Output the [x, y] coordinate of the center of the cell containing the given text.  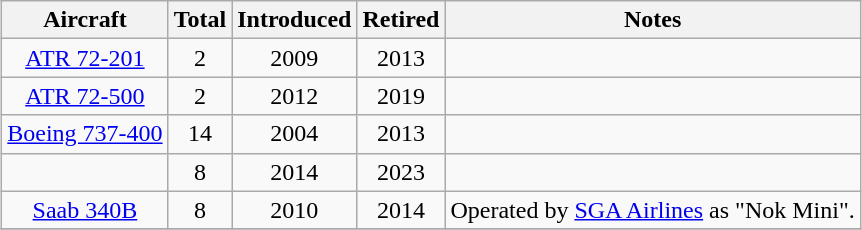
Notes [652, 20]
2010 [294, 210]
Boeing 737-400 [85, 134]
Aircraft [85, 20]
2004 [294, 134]
2009 [294, 58]
Saab 340B [85, 210]
2019 [401, 96]
Introduced [294, 20]
Retired [401, 20]
2023 [401, 172]
14 [200, 134]
ATR 72-201 [85, 58]
2012 [294, 96]
Total [200, 20]
Operated by SGA Airlines as "Nok Mini". [652, 210]
ATR 72-500 [85, 96]
